Locate the cell with the specified text and output its [x, y] center coordinate. 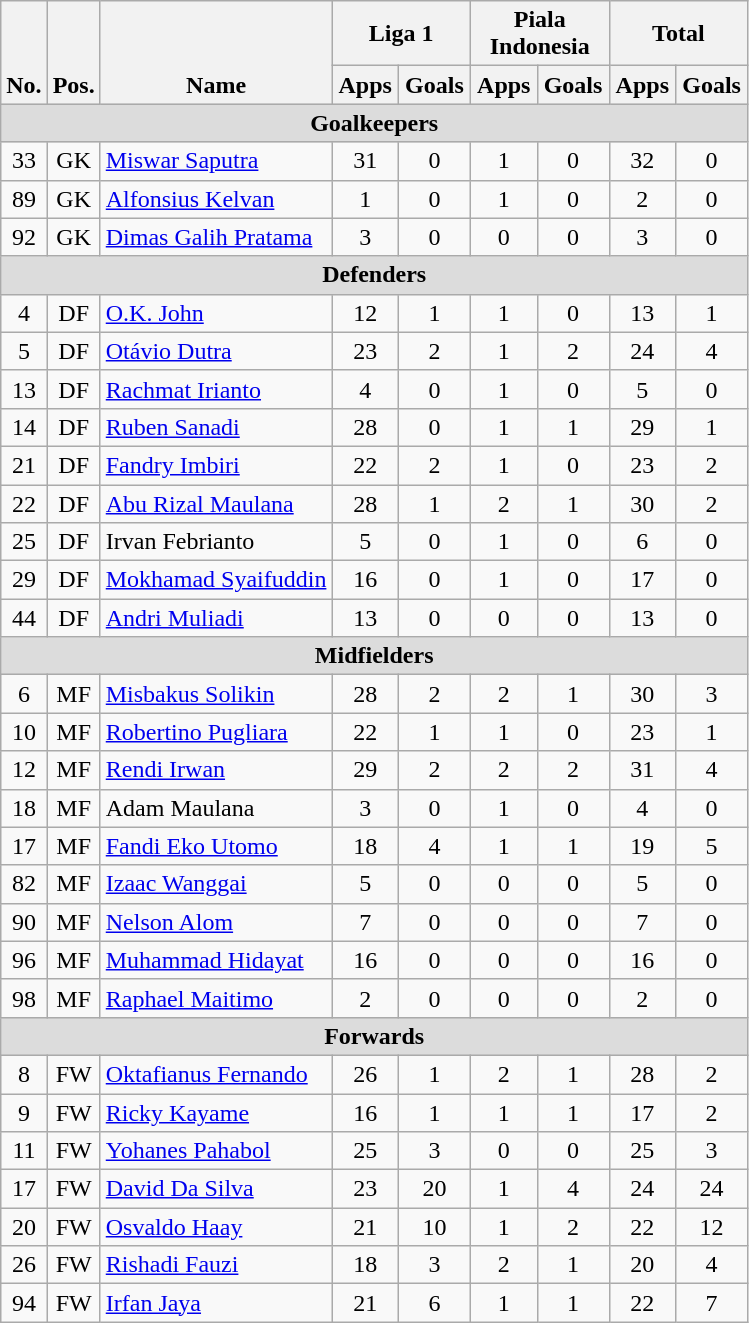
8 [24, 1074]
Dimas Galih Pratama [216, 237]
O.K. John [216, 313]
Name [216, 52]
Alfonsius Kelvan [216, 199]
92 [24, 237]
Irvan Febrianto [216, 542]
Oktafianus Fernando [216, 1074]
No. [24, 52]
82 [24, 884]
Ruben Sanadi [216, 427]
Mokhamad Syaifuddin [216, 580]
Osvaldo Haay [216, 1227]
Adam Maulana [216, 808]
Raphael Maitimo [216, 998]
9 [24, 1113]
96 [24, 960]
Liga 1 [402, 34]
Total [678, 34]
Defenders [374, 275]
Otávio Dutra [216, 351]
Rendi Irwan [216, 770]
Miswar Saputra [216, 161]
Rachmat Irianto [216, 389]
Abu Rizal Maulana [216, 503]
Midfielders [374, 656]
33 [24, 161]
19 [642, 846]
Goalkeepers [374, 123]
Fandry Imbiri [216, 465]
Robertino Pugliara [216, 732]
Andri Muliadi [216, 618]
Rishadi Fauzi [216, 1265]
Izaac Wanggai [216, 884]
94 [24, 1303]
89 [24, 199]
90 [24, 922]
Pos. [74, 52]
Forwards [374, 1036]
Nelson Alom [216, 922]
Yohanes Pahabol [216, 1151]
David Da Silva [216, 1189]
Muhammad Hidayat [216, 960]
Irfan Jaya [216, 1303]
14 [24, 427]
44 [24, 618]
Ricky Kayame [216, 1113]
Misbakus Solikin [216, 694]
98 [24, 998]
32 [642, 161]
11 [24, 1151]
Fandi Eko Utomo [216, 846]
Piala Indonesia [540, 34]
